Search for the cell housing the specified text and yield its (x, y) center coordinate. 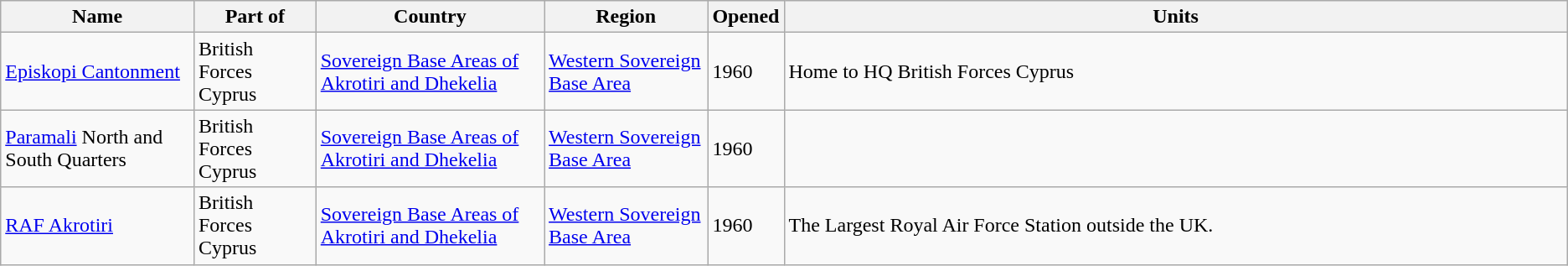
Episkopi Cantonment (97, 71)
Opened (745, 17)
RAF Akrotiri (97, 226)
The Largest Royal Air Force Station outside the UK. (1176, 226)
Region (627, 17)
Home to HQ British Forces Cyprus (1176, 71)
Part of (255, 17)
Name (97, 17)
Units (1176, 17)
Country (430, 17)
Paramali North and South Quarters (97, 149)
